Provide the [X, Y] coordinate of the cell's center where the given text is located.  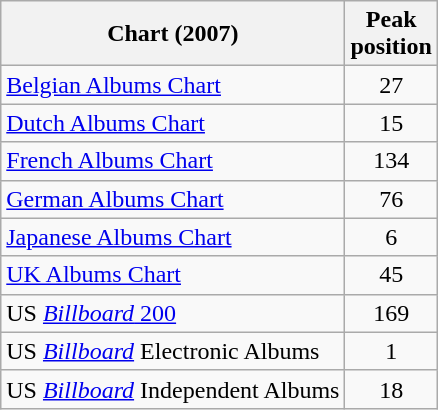
German Albums Chart [173, 199]
76 [391, 199]
UK Albums Chart [173, 275]
169 [391, 313]
Belgian Albums Chart [173, 85]
US Billboard Independent Albums [173, 389]
1 [391, 351]
Dutch Albums Chart [173, 123]
15 [391, 123]
Japanese Albums Chart [173, 237]
18 [391, 389]
French Albums Chart [173, 161]
6 [391, 237]
27 [391, 85]
134 [391, 161]
Peakposition [391, 34]
Chart (2007) [173, 34]
US Billboard 200 [173, 313]
US Billboard Electronic Albums [173, 351]
45 [391, 275]
